Extract the (X, Y) coordinate from the center of the cell holding the provided text.  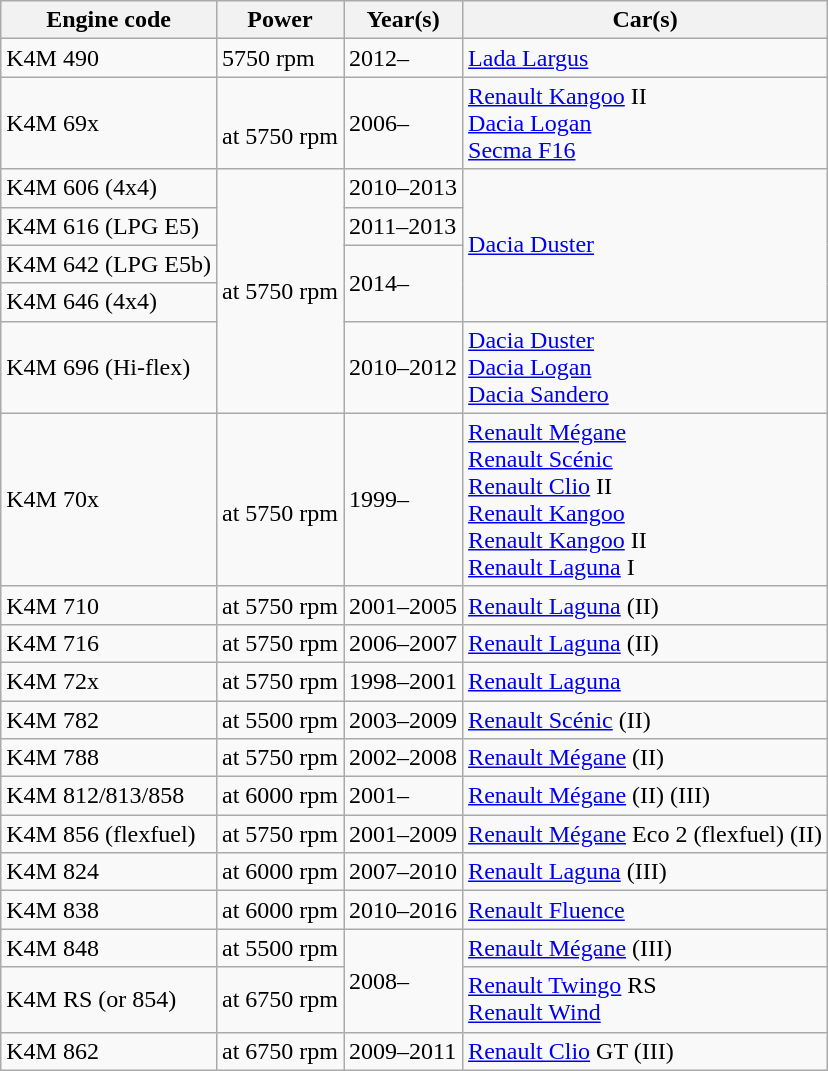
K4M 696 (Hi-flex) (109, 367)
Renault Mégane (III) (646, 948)
2014– (404, 283)
2006–2007 (404, 643)
2002–2008 (404, 758)
K4M 646 (4x4) (109, 302)
K4M 72x (109, 681)
Renault Kangoo II Dacia Logan Secma F16 (646, 123)
K4M 642 (LPG E5b) (109, 264)
2012– (404, 58)
2010–2016 (404, 910)
K4M 856 (flexfuel) (109, 834)
Renault Mégane Renault Scénic Renault Clio II Renault Kangoo Renault Kangoo II Renault Laguna I (646, 500)
Renault Mégane (II) (III) (646, 796)
Renault Twingo RSRenault Wind (646, 1000)
K4M 788 (109, 758)
1999– (404, 500)
K4M RS (or 854) (109, 1000)
Dacia Duster Dacia Logan Dacia Sandero (646, 367)
2011–2013 (404, 226)
K4M 710 (109, 605)
Renault Scénic (II) (646, 719)
2010–2013 (404, 188)
2008– (404, 980)
2001–2009 (404, 834)
2006– (404, 123)
Renault Mégane Eco 2 (flexfuel) (II) (646, 834)
Renault Mégane (II) (646, 758)
Power (280, 20)
2009–2011 (404, 1051)
2010–2012 (404, 367)
Lada Largus (646, 58)
2003–2009 (404, 719)
K4M 812/813/858 (109, 796)
1998–2001 (404, 681)
K4M 782 (109, 719)
Renault Clio GT (III) (646, 1051)
Year(s) (404, 20)
2001–2005 (404, 605)
K4M 69x (109, 123)
K4M 490 (109, 58)
Renault Laguna (III) (646, 872)
K4M 862 (109, 1051)
2001– (404, 796)
5750 rpm (280, 58)
Dacia Duster (646, 245)
K4M 606 (4x4) (109, 188)
Engine code (109, 20)
K4M 716 (109, 643)
K4M 824 (109, 872)
K4M 848 (109, 948)
K4M 838 (109, 910)
2007–2010 (404, 872)
Car(s) (646, 20)
K4M 616 (LPG E5) (109, 226)
Renault Fluence (646, 910)
K4M 70x (109, 500)
Renault Laguna (646, 681)
